Return the [x, y] coordinate for the center point of the cell that contains the specified text.  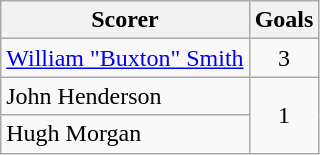
1 [284, 115]
Goals [284, 20]
Hugh Morgan [125, 134]
William "Buxton" Smith [125, 58]
John Henderson [125, 96]
3 [284, 58]
Scorer [125, 20]
